Determine the [x, y] coordinate at the center of the cell enclosing the given text.  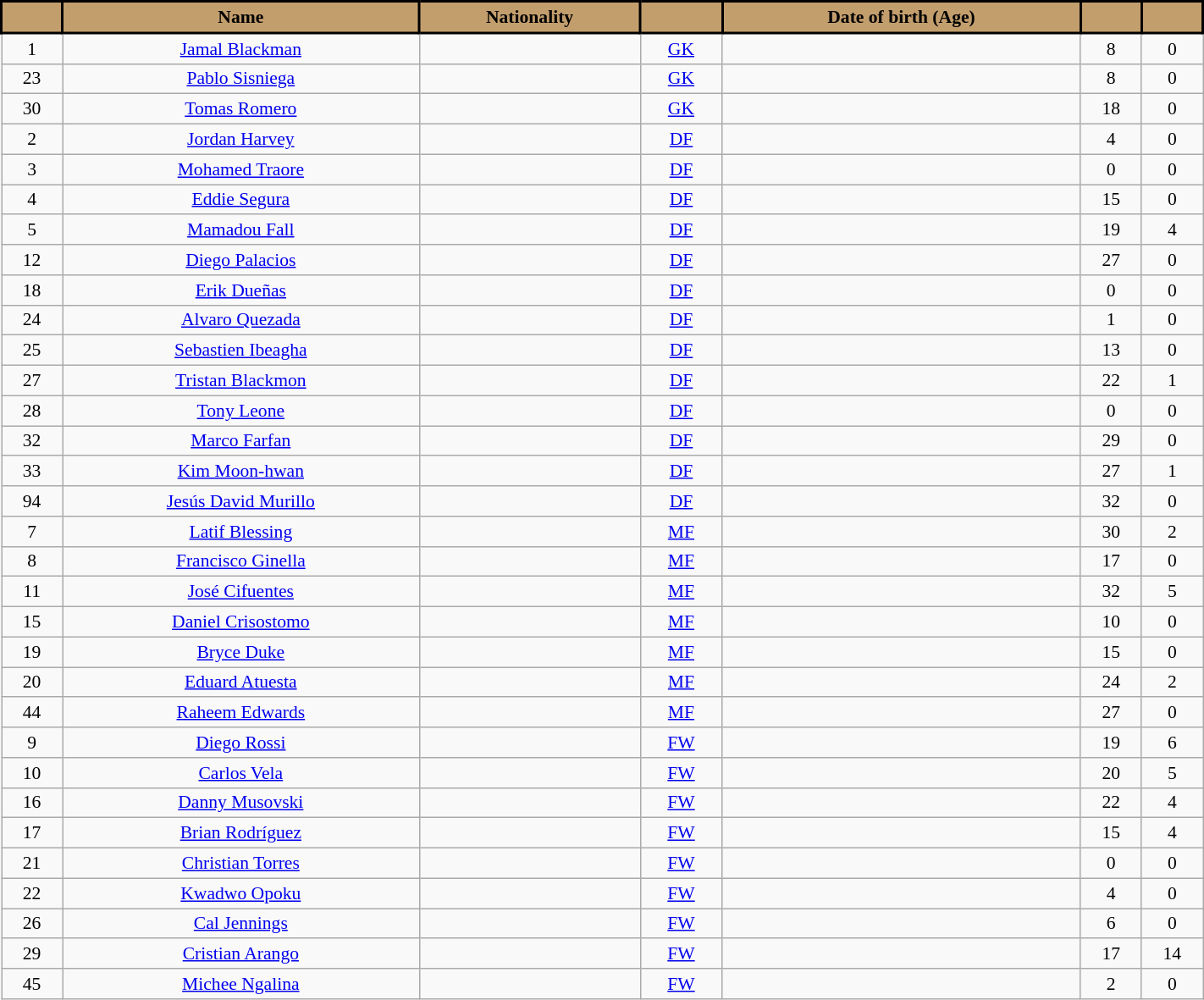
11 [32, 592]
7 [32, 532]
Nationality [530, 17]
9 [32, 743]
33 [32, 472]
Name [240, 17]
Jamal Blackman [240, 48]
José Cifuentes [240, 592]
Bryce Duke [240, 652]
94 [32, 501]
Daniel Crisostomo [240, 622]
16 [32, 803]
Erik Dueñas [240, 290]
Sebastien Ibeagha [240, 351]
Raheem Edwards [240, 713]
Francisco Ginella [240, 561]
25 [32, 351]
Tony Leone [240, 411]
Date of birth (Age) [901, 17]
Jordan Harvey [240, 140]
23 [32, 79]
Jesús David Murillo [240, 501]
Tristan Blackmon [240, 381]
Tomas Romero [240, 109]
45 [32, 984]
12 [32, 260]
13 [1111, 351]
Latif Blessing [240, 532]
Diego Rossi [240, 743]
Mohamed Traore [240, 169]
3 [32, 169]
Diego Palacios [240, 260]
Mamadou Fall [240, 230]
Eddie Segura [240, 200]
Michee Ngalina [240, 984]
Brian Rodríguez [240, 833]
44 [32, 713]
Kwadwo Opoku [240, 893]
26 [32, 924]
Alvaro Quezada [240, 320]
Cal Jennings [240, 924]
Pablo Sisniega [240, 79]
Eduard Atuesta [240, 682]
14 [1172, 954]
Cristian Arango [240, 954]
21 [32, 864]
Carlos Vela [240, 773]
Kim Moon-hwan [240, 472]
28 [32, 411]
Christian Torres [240, 864]
Marco Farfan [240, 441]
Danny Musovski [240, 803]
